Scan for the cell matching the given text and deliver its [x, y] coordinate at center. 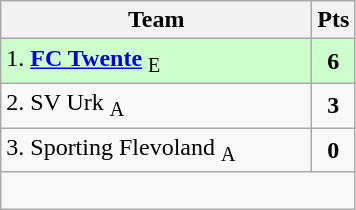
3 [334, 105]
0 [334, 150]
Pts [334, 20]
2. SV Urk A [156, 105]
Team [156, 20]
1. FC Twente E [156, 61]
3. Sporting Flevoland A [156, 150]
6 [334, 61]
